For the text-containing cell, return its midpoint in (x, y) coordinate format. 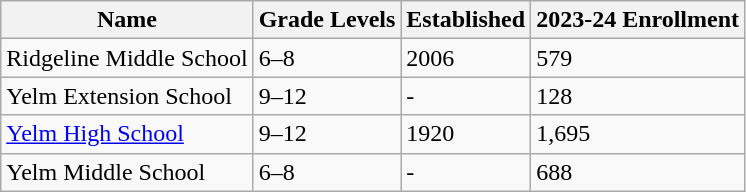
Yelm Extension School (127, 96)
2023-24 Enrollment (638, 20)
Grade Levels (327, 20)
Yelm Middle School (127, 172)
128 (638, 96)
1920 (466, 134)
579 (638, 58)
Name (127, 20)
1,695 (638, 134)
688 (638, 172)
Yelm High School (127, 134)
2006 (466, 58)
Established (466, 20)
Ridgeline Middle School (127, 58)
